Detect which cell encompasses the target text, then output its [x, y] center coordinate. 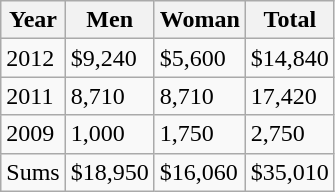
Sums [33, 172]
Year [33, 20]
1,750 [200, 134]
Men [110, 20]
Woman [200, 20]
2012 [33, 58]
$5,600 [200, 58]
17,420 [290, 96]
$16,060 [200, 172]
$35,010 [290, 172]
2009 [33, 134]
2,750 [290, 134]
$18,950 [110, 172]
$9,240 [110, 58]
Total [290, 20]
1,000 [110, 134]
2011 [33, 96]
$14,840 [290, 58]
